For the text-containing cell, return its midpoint in [X, Y] coordinate format. 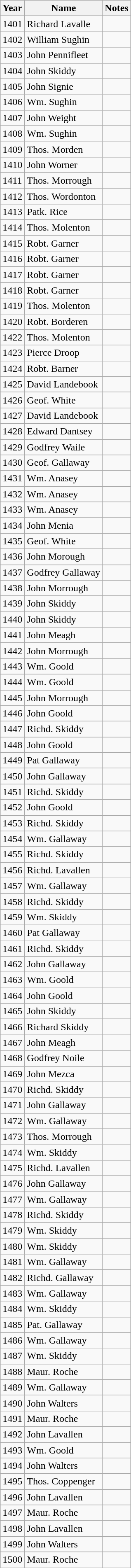
1469 [12, 1074]
1454 [12, 839]
Notes [117, 8]
1495 [12, 1482]
Name [63, 8]
1415 [12, 243]
1410 [12, 165]
1451 [12, 792]
1422 [12, 337]
1483 [12, 1293]
1444 [12, 682]
1493 [12, 1450]
1416 [12, 259]
1481 [12, 1262]
1431 [12, 478]
1417 [12, 275]
Robt. Borderen [63, 322]
1430 [12, 463]
1401 [12, 24]
Godfrey Noile [63, 1058]
1477 [12, 1199]
1411 [12, 180]
Patk. Rice [63, 212]
John Worner [63, 165]
1442 [12, 651]
1446 [12, 714]
1494 [12, 1466]
1433 [12, 510]
1427 [12, 415]
1402 [12, 40]
Richard Skiddy [63, 1027]
1404 [12, 71]
1443 [12, 666]
1439 [12, 604]
Pierce Droop [63, 353]
1486 [12, 1340]
1488 [12, 1372]
1492 [12, 1434]
John Menia [63, 525]
John Mezca [63, 1074]
Thos. Morden [63, 149]
1445 [12, 698]
1453 [12, 823]
1478 [12, 1215]
1458 [12, 901]
1457 [12, 886]
1447 [12, 729]
John Signie [63, 86]
1429 [12, 447]
1438 [12, 588]
1407 [12, 118]
1424 [12, 369]
1440 [12, 619]
Richard Lavalle [63, 24]
1463 [12, 980]
1459 [12, 917]
Richd. Gallaway [63, 1278]
1482 [12, 1278]
1420 [12, 322]
1423 [12, 353]
Thos. Coppenger [63, 1482]
1490 [12, 1403]
Edward Dantsey [63, 431]
1425 [12, 384]
Thos. Wordonton [63, 196]
1465 [12, 1011]
1500 [12, 1560]
1484 [12, 1309]
1403 [12, 55]
1434 [12, 525]
1470 [12, 1090]
Robt. Barner [63, 369]
1462 [12, 964]
Year [12, 8]
1412 [12, 196]
1437 [12, 572]
1475 [12, 1168]
1408 [12, 133]
1418 [12, 290]
1450 [12, 776]
Godfrey Waile [63, 447]
1476 [12, 1183]
1487 [12, 1356]
1473 [12, 1136]
1441 [12, 635]
Geof. Gallaway [63, 463]
1466 [12, 1027]
1485 [12, 1325]
1452 [12, 807]
1489 [12, 1387]
1432 [12, 494]
1460 [12, 933]
1409 [12, 149]
1448 [12, 745]
1426 [12, 400]
1464 [12, 996]
1405 [12, 86]
Pat. Gallaway [63, 1325]
1468 [12, 1058]
John Pennifleet [63, 55]
1480 [12, 1246]
1474 [12, 1152]
1455 [12, 854]
1456 [12, 870]
1498 [12, 1528]
1436 [12, 557]
1413 [12, 212]
1435 [12, 541]
Godfrey Gallaway [63, 572]
1419 [12, 306]
William Sughin [63, 40]
1414 [12, 228]
1467 [12, 1043]
John Morough [63, 557]
1496 [12, 1497]
1497 [12, 1513]
1479 [12, 1231]
1428 [12, 431]
John Weight [63, 118]
1471 [12, 1105]
1406 [12, 102]
1449 [12, 761]
1461 [12, 948]
1472 [12, 1121]
1499 [12, 1544]
1491 [12, 1419]
